From the cell containing the given text, extract its center point as (X, Y) coordinate. 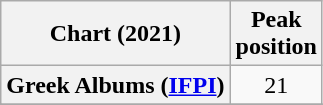
Chart (2021) (116, 34)
21 (276, 85)
Greek Albums (IFPI) (116, 85)
Peakposition (276, 34)
